Provide the (X, Y) coordinate of the cell's center where the given text is located.  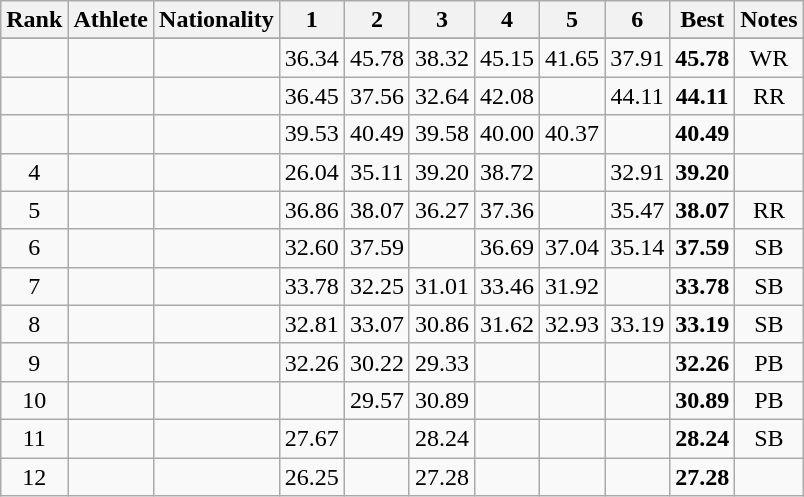
3 (442, 20)
38.72 (506, 172)
33.46 (506, 286)
38.32 (442, 58)
36.27 (442, 210)
37.04 (572, 248)
8 (34, 324)
39.53 (312, 134)
36.86 (312, 210)
10 (34, 400)
Athlete (111, 20)
WR (769, 58)
36.34 (312, 58)
36.69 (506, 248)
Rank (34, 20)
42.08 (506, 96)
30.86 (442, 324)
35.47 (638, 210)
37.56 (376, 96)
35.14 (638, 248)
12 (34, 477)
9 (34, 362)
36.45 (312, 96)
11 (34, 438)
29.33 (442, 362)
Notes (769, 20)
32.64 (442, 96)
32.25 (376, 286)
32.91 (638, 172)
37.91 (638, 58)
1 (312, 20)
37.36 (506, 210)
40.37 (572, 134)
26.25 (312, 477)
45.15 (506, 58)
2 (376, 20)
41.65 (572, 58)
33.07 (376, 324)
32.93 (572, 324)
7 (34, 286)
35.11 (376, 172)
39.58 (442, 134)
29.57 (376, 400)
31.92 (572, 286)
Nationality (217, 20)
31.01 (442, 286)
32.81 (312, 324)
26.04 (312, 172)
Best (702, 20)
30.22 (376, 362)
32.60 (312, 248)
31.62 (506, 324)
27.67 (312, 438)
40.00 (506, 134)
